Find where the given text appears and provide that cell's center as (x, y) coordinate. 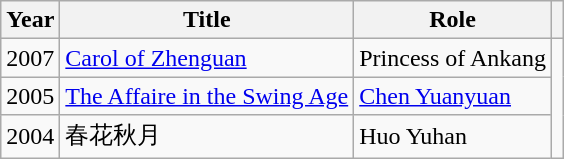
Year (30, 20)
Role (453, 20)
Huo Yuhan (453, 136)
2005 (30, 96)
2004 (30, 136)
Chen Yuanyuan (453, 96)
The Affaire in the Swing Age (207, 96)
Princess of Ankang (453, 58)
Carol of Zhenguan (207, 58)
2007 (30, 58)
Title (207, 20)
春花秋月 (207, 136)
